Scan for the cell matching the given text and deliver its [X, Y] coordinate at center. 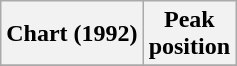
Peakposition [189, 34]
Chart (1992) [72, 34]
